Search for the cell housing the specified text and yield its (x, y) center coordinate. 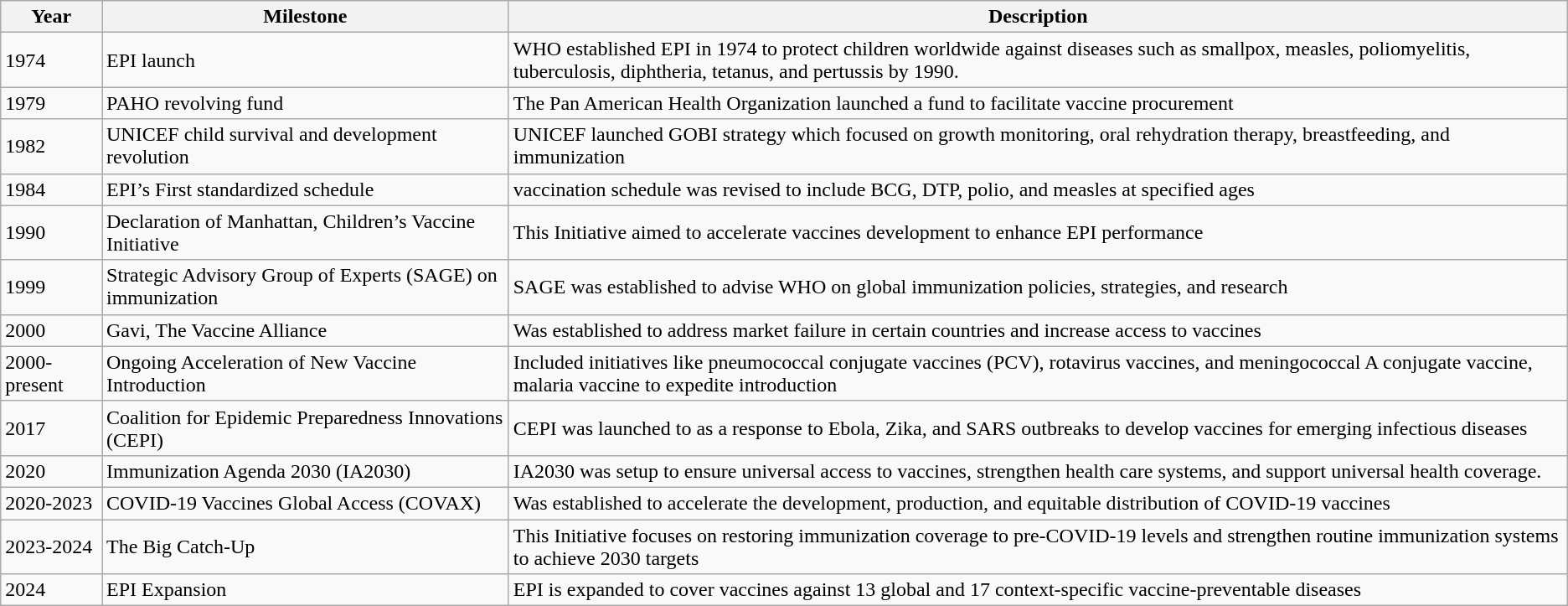
1984 (52, 189)
1974 (52, 60)
2020 (52, 471)
Immunization Agenda 2030 (IA2030) (306, 471)
EPI is expanded to cover vaccines against 13 global and 17 context-specific vaccine-preventable diseases (1038, 590)
EPI’s First standardized schedule (306, 189)
2017 (52, 427)
1999 (52, 287)
Was established to address market failure in certain countries and increase access to vaccines (1038, 330)
Coalition for Epidemic Preparedness Innovations (CEPI) (306, 427)
Gavi, The Vaccine Alliance (306, 330)
This Initiative aimed to accelerate vaccines development to enhance EPI performance (1038, 233)
EPI launch (306, 60)
2024 (52, 590)
2020-2023 (52, 503)
SAGE was established to advise WHO on global immunization policies, strategies, and research (1038, 287)
Description (1038, 17)
Ongoing Acceleration of New Vaccine Introduction (306, 374)
Strategic Advisory Group of Experts (SAGE) on immunization (306, 287)
Was established to accelerate the development, production, and equitable distribution of COVID-19 vaccines (1038, 503)
1982 (52, 146)
2000-present (52, 374)
vaccination schedule was revised to include BCG, DTP, polio, and measles at specified ages (1038, 189)
Year (52, 17)
IA2030 was setup to ensure universal access to vaccines, strengthen health care systems, and support universal health coverage. (1038, 471)
CEPI was launched to as a response to Ebola, Zika, and SARS outbreaks to develop vaccines for emerging infectious diseases (1038, 427)
The Pan American Health Organization launched a fund to facilitate vaccine procurement (1038, 103)
PAHO revolving fund (306, 103)
2023-2024 (52, 546)
UNICEF launched GOBI strategy which focused on growth monitoring, oral rehydration therapy, breastfeeding, and immunization (1038, 146)
EPI Expansion (306, 590)
Milestone (306, 17)
The Big Catch-Up (306, 546)
2000 (52, 330)
1990 (52, 233)
Declaration of Manhattan, Children’s Vaccine Initiative (306, 233)
This Initiative focuses on restoring immunization coverage to pre-COVID-19 levels and strengthen routine immunization systems to achieve 2030 targets (1038, 546)
1979 (52, 103)
UNICEF child survival and development revolution (306, 146)
COVID-19 Vaccines Global Access (COVAX) (306, 503)
